From the cell containing the given text, extract its center point as [x, y] coordinate. 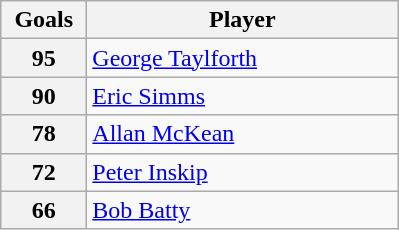
90 [44, 96]
Allan McKean [242, 134]
Bob Batty [242, 210]
72 [44, 172]
66 [44, 210]
Peter Inskip [242, 172]
Eric Simms [242, 96]
George Taylforth [242, 58]
Goals [44, 20]
95 [44, 58]
78 [44, 134]
Player [242, 20]
